Scan for the cell matching the given text and deliver its (x, y) coordinate at center. 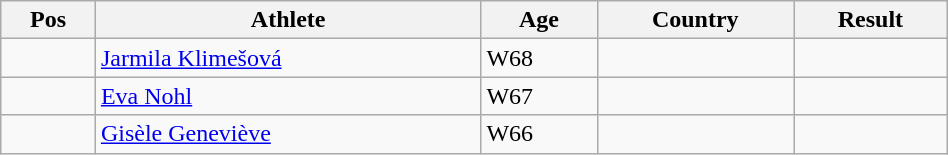
W67 (539, 96)
W66 (539, 134)
Pos (48, 20)
Athlete (288, 20)
Country (696, 20)
W68 (539, 58)
Gisèle Geneviève (288, 134)
Jarmila Klimešová (288, 58)
Result (871, 20)
Age (539, 20)
Eva Nohl (288, 96)
